From the cell containing the given text, extract its center point as (X, Y) coordinate. 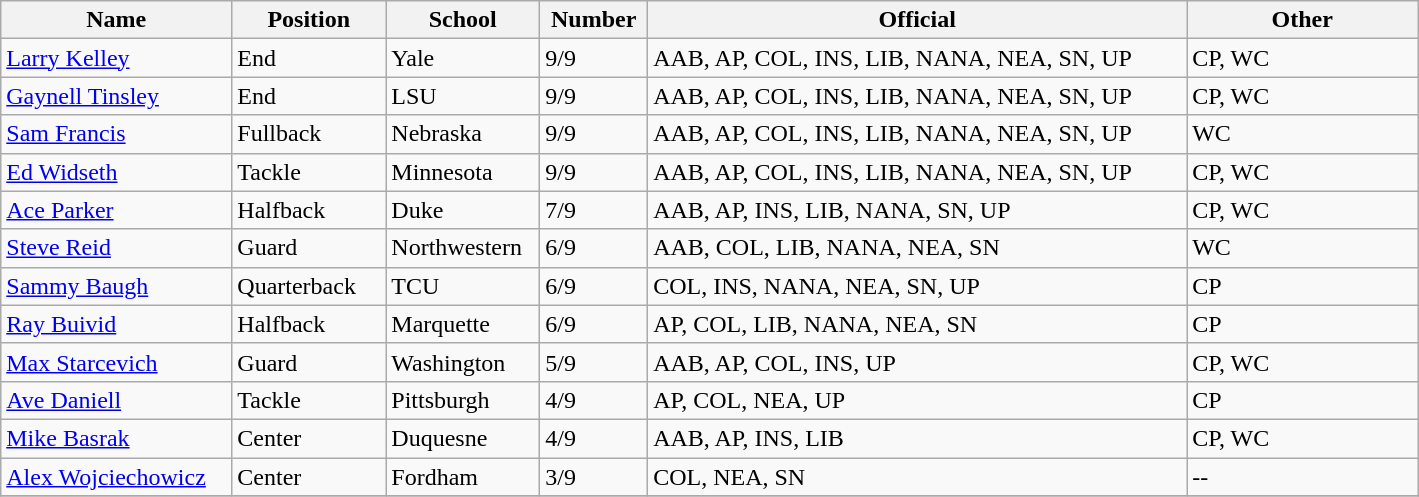
Mike Basrak (116, 438)
AAB, AP, INS, LIB (918, 438)
Sammy Baugh (116, 286)
Position (309, 20)
Number (594, 20)
Larry Kelley (116, 58)
COL, INS, NANA, NEA, SN, UP (918, 286)
7/9 (594, 210)
AAB, COL, LIB, NANA, NEA, SN (918, 248)
Alex Wojciechowicz (116, 477)
5/9 (594, 362)
Fullback (309, 134)
AP, COL, LIB, NANA, NEA, SN (918, 324)
Duke (463, 210)
Sam Francis (116, 134)
Other (1302, 20)
-- (1302, 477)
Fordham (463, 477)
Max Starcevich (116, 362)
Marquette (463, 324)
Pittsburgh (463, 400)
Ray Buivid (116, 324)
Minnesota (463, 172)
3/9 (594, 477)
Nebraska (463, 134)
Name (116, 20)
LSU (463, 96)
Washington (463, 362)
Yale (463, 58)
Northwestern (463, 248)
Steve Reid (116, 248)
AAB, AP, COL, INS, UP (918, 362)
Official (918, 20)
Ave Daniell (116, 400)
Duquesne (463, 438)
COL, NEA, SN (918, 477)
Quarterback (309, 286)
TCU (463, 286)
School (463, 20)
Gaynell Tinsley (116, 96)
Ace Parker (116, 210)
AP, COL, NEA, UP (918, 400)
Ed Widseth (116, 172)
AAB, AP, INS, LIB, NANA, SN, UP (918, 210)
